Capture the cell that displays the provided text and extract its (x, y) central coordinate. 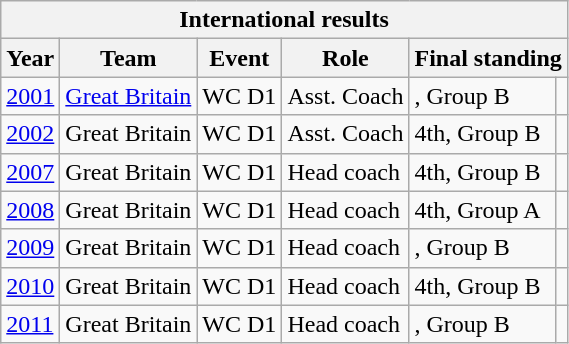
4th, Group A (482, 210)
International results (284, 20)
2001 (30, 96)
Role (346, 58)
Event (240, 58)
Year (30, 58)
2007 (30, 172)
2009 (30, 248)
Team (128, 58)
2008 (30, 210)
Final standing (488, 58)
2011 (30, 324)
2010 (30, 286)
2002 (30, 134)
